Pinpoint the cell where the given text exists, returning its (x, y) midpoint coordinate. 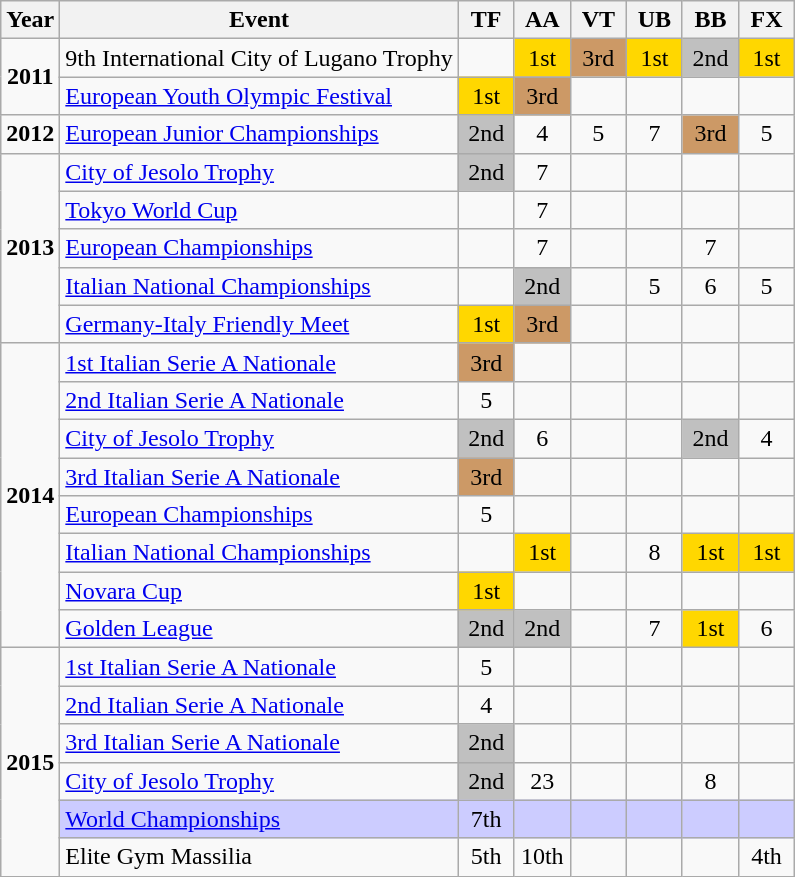
2015 (30, 762)
7th (486, 819)
European Junior Championships (259, 134)
BB (710, 20)
World Championships (259, 819)
5th (486, 857)
AA (542, 20)
23 (542, 781)
Golden League (259, 629)
4th (766, 857)
European Youth Olympic Festival (259, 96)
Elite Gym Massilia (259, 857)
10th (542, 857)
Tokyo World Cup (259, 210)
9th International City of Lugano Trophy (259, 58)
Year (30, 20)
TF (486, 20)
Germany-Italy Friendly Meet (259, 324)
VT (598, 20)
2011 (30, 77)
FX (766, 20)
2014 (30, 495)
2013 (30, 248)
Novara Cup (259, 591)
Event (259, 20)
UB (654, 20)
2012 (30, 134)
